Search for the cell housing the specified text and yield its [x, y] center coordinate. 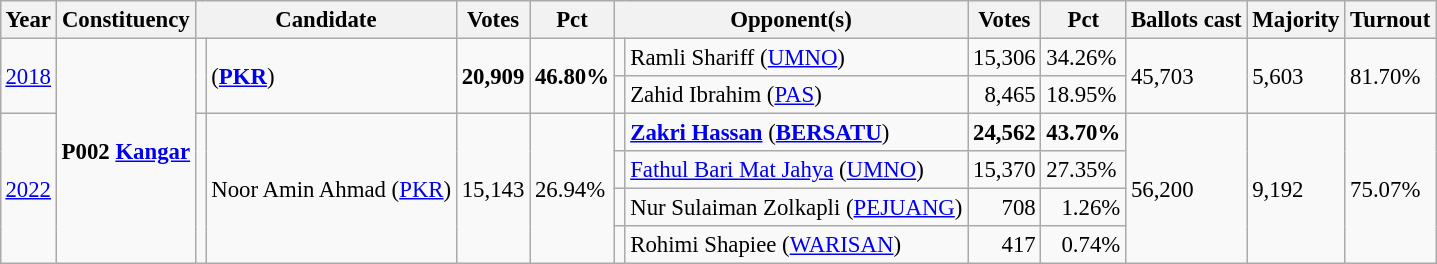
P002 Kangar [126, 151]
Nur Sulaiman Zolkapli (PEJUANG) [796, 208]
2018 [28, 76]
15,370 [1004, 170]
46.80% [572, 76]
Rohimi Shapiee (WARISAN) [796, 245]
18.95% [1084, 95]
20,909 [492, 76]
Zakri Hassan (BERSATU) [796, 133]
417 [1004, 245]
Zahid Ibrahim (PAS) [796, 95]
Opponent(s) [790, 20]
15,306 [1004, 57]
Turnout [1390, 20]
Constituency [126, 20]
Ballots cast [1186, 20]
24,562 [1004, 133]
1.26% [1084, 208]
45,703 [1186, 76]
75.07% [1390, 189]
26.94% [572, 189]
56,200 [1186, 189]
Ramli Shariff (UMNO) [796, 57]
9,192 [1296, 189]
Majority [1296, 20]
8,465 [1004, 95]
2022 [28, 189]
Candidate [326, 20]
5,603 [1296, 76]
34.26% [1084, 57]
708 [1004, 208]
27.35% [1084, 170]
(PKR) [331, 76]
81.70% [1390, 76]
Year [28, 20]
15,143 [492, 189]
0.74% [1084, 245]
Noor Amin Ahmad (PKR) [331, 189]
43.70% [1084, 133]
Fathul Bari Mat Jahya (UMNO) [796, 170]
